Search for the cell housing the specified text and yield its (X, Y) center coordinate. 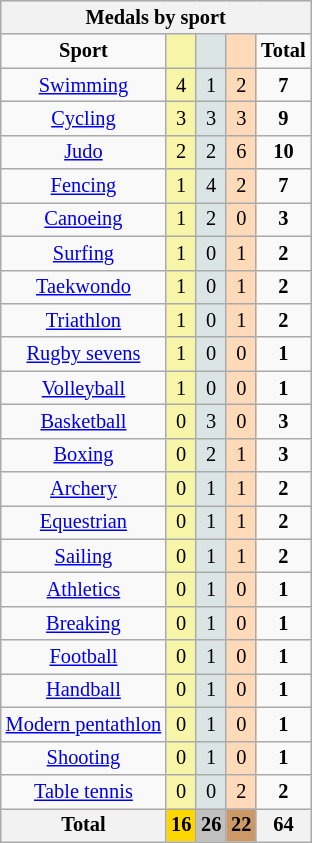
Medals by sport (156, 17)
Basketball (84, 421)
Archery (84, 489)
Sailing (84, 556)
Surfing (84, 253)
26 (211, 825)
Handball (84, 690)
16 (181, 825)
Breaking (84, 623)
Judo (84, 152)
9 (283, 118)
Modern pentathlon (84, 724)
Boxing (84, 455)
6 (241, 152)
Canoeing (84, 219)
22 (241, 825)
Taekwondo (84, 287)
Football (84, 657)
Fencing (84, 186)
Volleyball (84, 388)
10 (283, 152)
Cycling (84, 118)
Swimming (84, 85)
Triathlon (84, 320)
Equestrian (84, 522)
Table tennis (84, 791)
Rugby sevens (84, 354)
Athletics (84, 589)
64 (283, 825)
Shooting (84, 758)
Sport (84, 51)
